Identify which cell holds the provided text, then report its (x, y) central coordinate. 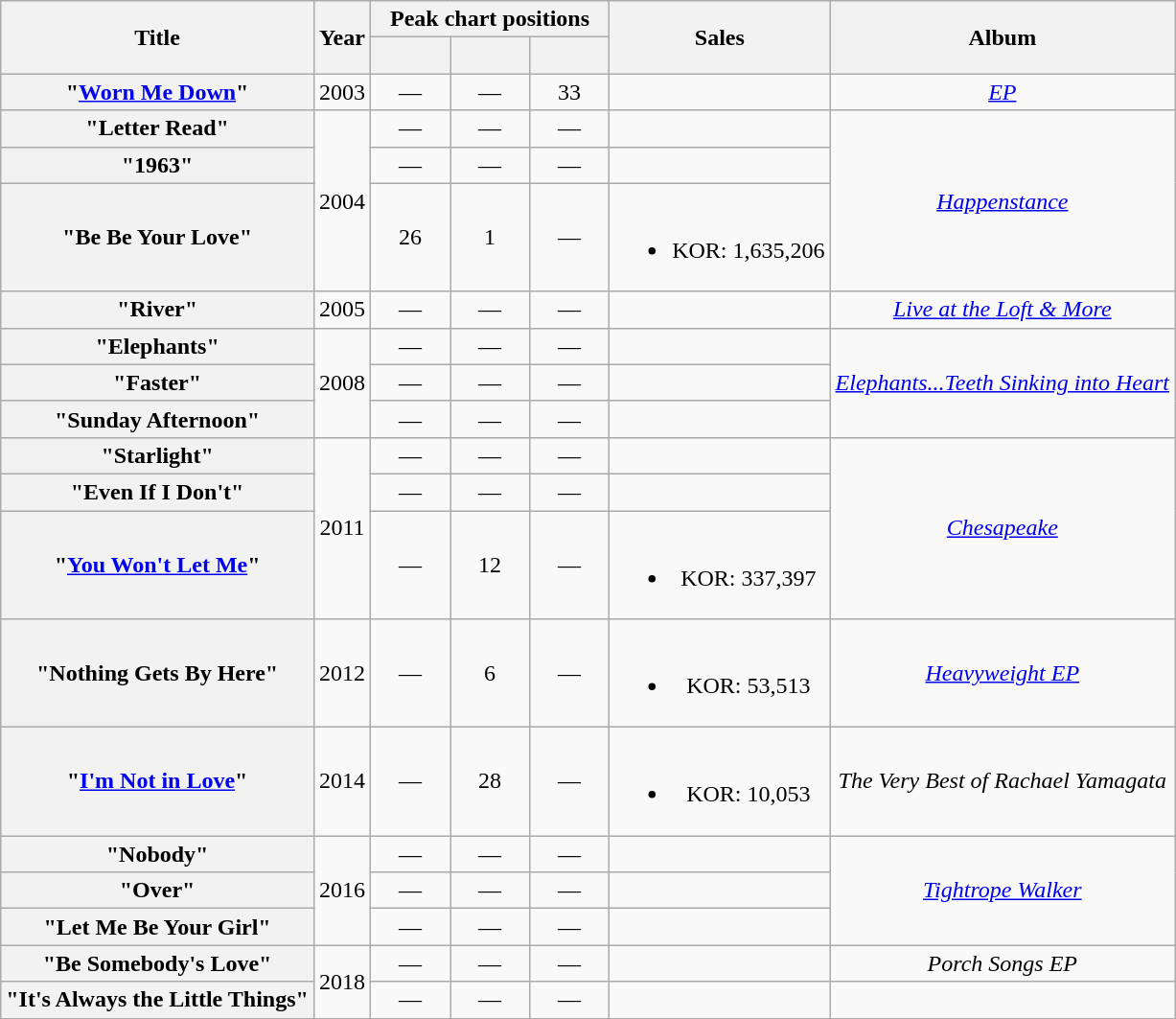
"Even If I Don't" (157, 492)
2018 (341, 982)
Year (341, 37)
"1963" (157, 165)
"Over" (157, 891)
KOR: 1,635,206 (720, 238)
Elephants...Teeth Sinking into Heart (1003, 382)
2004 (341, 201)
"Sunday Afternoon" (157, 419)
EP (1003, 92)
26 (410, 238)
"Starlight" (157, 455)
12 (491, 564)
2011 (341, 527)
"Be Somebody's Love" (157, 963)
Chesapeake (1003, 527)
Peak chart positions (489, 19)
2008 (341, 382)
6 (491, 673)
Title (157, 37)
2012 (341, 673)
"River" (157, 310)
Tightrope Walker (1003, 891)
2003 (341, 92)
The Very Best of Rachael Yamagata (1003, 782)
"Worn Me Down" (157, 92)
"Letter Read" (157, 128)
"I'm Not in Love" (157, 782)
"Let Me Be Your Girl" (157, 927)
"Nothing Gets By Here" (157, 673)
"It's Always the Little Things" (157, 1000)
28 (491, 782)
KOR: 337,397 (720, 564)
2014 (341, 782)
Porch Songs EP (1003, 963)
"You Won't Let Me" (157, 564)
Live at the Loft & More (1003, 310)
2005 (341, 310)
Happenstance (1003, 201)
Heavyweight EP (1003, 673)
KOR: 53,513 (720, 673)
"Nobody" (157, 854)
"Faster" (157, 382)
2016 (341, 891)
"Be Be Your Love" (157, 238)
1 (491, 238)
KOR: 10,053 (720, 782)
33 (569, 92)
"Elephants" (157, 346)
Sales (720, 37)
Album (1003, 37)
